From the cell containing the given text, extract its center point as (X, Y) coordinate. 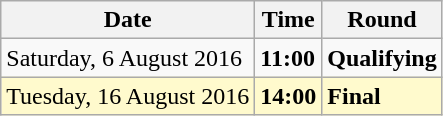
Round (382, 20)
11:00 (288, 58)
Qualifying (382, 58)
Date (128, 20)
Final (382, 96)
14:00 (288, 96)
Saturday, 6 August 2016 (128, 58)
Tuesday, 16 August 2016 (128, 96)
Time (288, 20)
